Capture the cell that displays the provided text and extract its (X, Y) central coordinate. 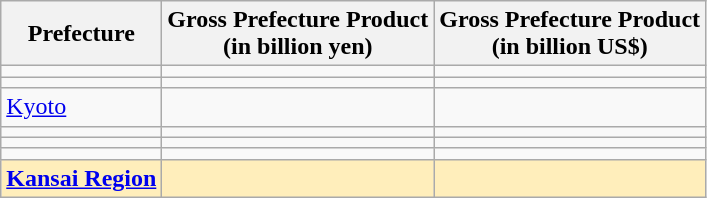
Gross Prefecture Product(in billion yen) (298, 34)
Gross Prefecture Product(in billion US$) (570, 34)
Prefecture (82, 34)
Kansai Region (82, 178)
Kyoto (82, 107)
